Pinpoint the cell where the given text exists, returning its [X, Y] midpoint coordinate. 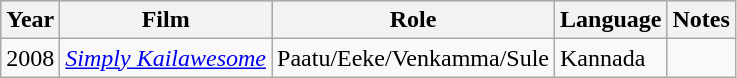
Role [414, 20]
Simply Kailawesome [166, 58]
Kannada [611, 58]
Language [611, 20]
Year [30, 20]
Notes [701, 20]
Paatu/Eeke/Venkamma/Sule [414, 58]
Film [166, 20]
2008 [30, 58]
